Extract the [X, Y] coordinate from the center of the cell holding the provided text.  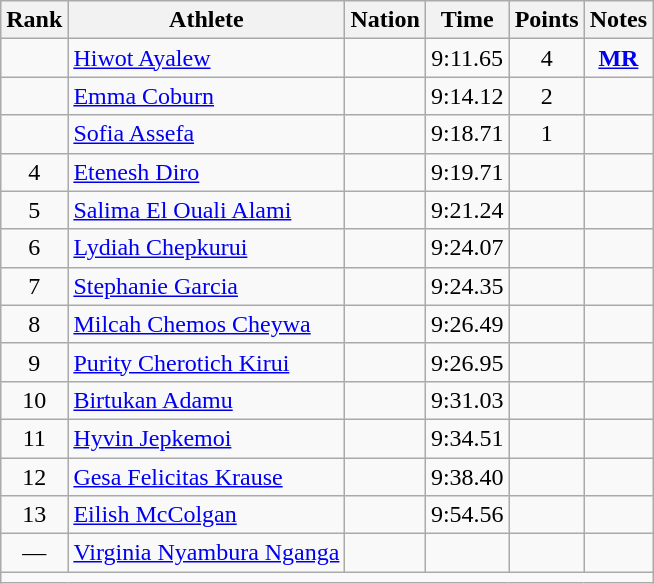
Nation [385, 20]
Salima El Ouali Alami [206, 210]
Emma Coburn [206, 96]
2 [546, 96]
9:19.71 [467, 172]
9:24.07 [467, 248]
9:11.65 [467, 58]
12 [34, 477]
Virginia Nyambura Nganga [206, 553]
Eilish McColgan [206, 515]
Notes [618, 20]
6 [34, 248]
Hyvin Jepkemoi [206, 438]
Stephanie Garcia [206, 286]
— [34, 553]
Hiwot Ayalew [206, 58]
13 [34, 515]
9 [34, 362]
9:34.51 [467, 438]
9:14.12 [467, 96]
Points [546, 20]
Sofia Assefa [206, 134]
9:21.24 [467, 210]
MR [618, 58]
Birtukan Adamu [206, 400]
9:18.71 [467, 134]
9:24.35 [467, 286]
9:26.49 [467, 324]
Milcah Chemos Cheywa [206, 324]
Rank [34, 20]
1 [546, 134]
10 [34, 400]
Lydiah Chepkurui [206, 248]
7 [34, 286]
Purity Cherotich Kirui [206, 362]
9:31.03 [467, 400]
5 [34, 210]
Etenesh Diro [206, 172]
11 [34, 438]
9:54.56 [467, 515]
8 [34, 324]
Athlete [206, 20]
9:26.95 [467, 362]
9:38.40 [467, 477]
Gesa Felicitas Krause [206, 477]
Time [467, 20]
